Scan for the cell matching the given text and deliver its (X, Y) coordinate at center. 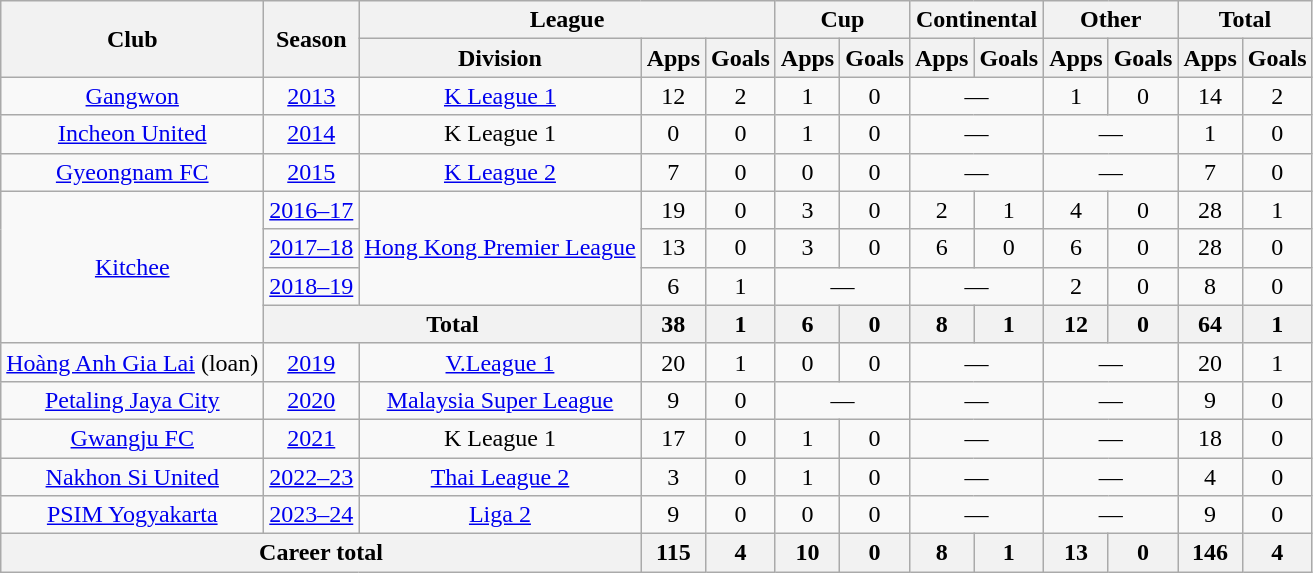
115 (673, 553)
2016–17 (312, 210)
Hoàng Anh Gia Lai (loan) (132, 362)
Division (500, 58)
Thai League 2 (500, 477)
64 (1210, 324)
Gangwon (132, 96)
2019 (312, 362)
Incheon United (132, 134)
10 (807, 553)
146 (1210, 553)
2015 (312, 172)
19 (673, 210)
Continental (976, 20)
Gwangju FC (132, 438)
2021 (312, 438)
38 (673, 324)
Hong Kong Premier League (500, 248)
Gyeongnam FC (132, 172)
V.League 1 (500, 362)
Other (1111, 20)
PSIM Yogyakarta (132, 515)
Kitchee (132, 267)
18 (1210, 438)
2014 (312, 134)
2018–19 (312, 286)
Cup (842, 20)
Season (312, 39)
Liga 2 (500, 515)
2017–18 (312, 248)
Petaling Jaya City (132, 400)
2013 (312, 96)
Malaysia Super League (500, 400)
Club (132, 39)
17 (673, 438)
K League 2 (500, 172)
Nakhon Si United (132, 477)
2023–24 (312, 515)
Career total (321, 553)
2020 (312, 400)
14 (1210, 96)
2022–23 (312, 477)
League (568, 20)
